Return the [X, Y] coordinate for the center point of the cell that contains the specified text.  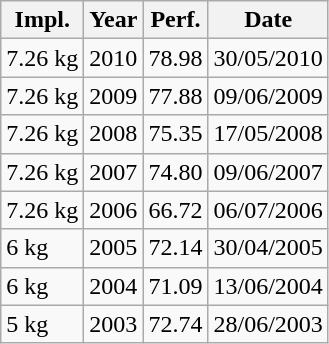
71.09 [176, 286]
75.35 [176, 134]
09/06/2009 [268, 96]
13/06/2004 [268, 286]
2010 [114, 58]
30/04/2005 [268, 248]
28/06/2003 [268, 324]
Date [268, 20]
Perf. [176, 20]
Year [114, 20]
17/05/2008 [268, 134]
74.80 [176, 172]
2003 [114, 324]
72.14 [176, 248]
78.98 [176, 58]
2004 [114, 286]
2009 [114, 96]
09/06/2007 [268, 172]
2007 [114, 172]
30/05/2010 [268, 58]
Impl. [42, 20]
77.88 [176, 96]
2008 [114, 134]
72.74 [176, 324]
5 kg [42, 324]
2005 [114, 248]
66.72 [176, 210]
06/07/2006 [268, 210]
2006 [114, 210]
